Detect which cell encompasses the target text, then output its (X, Y) center coordinate. 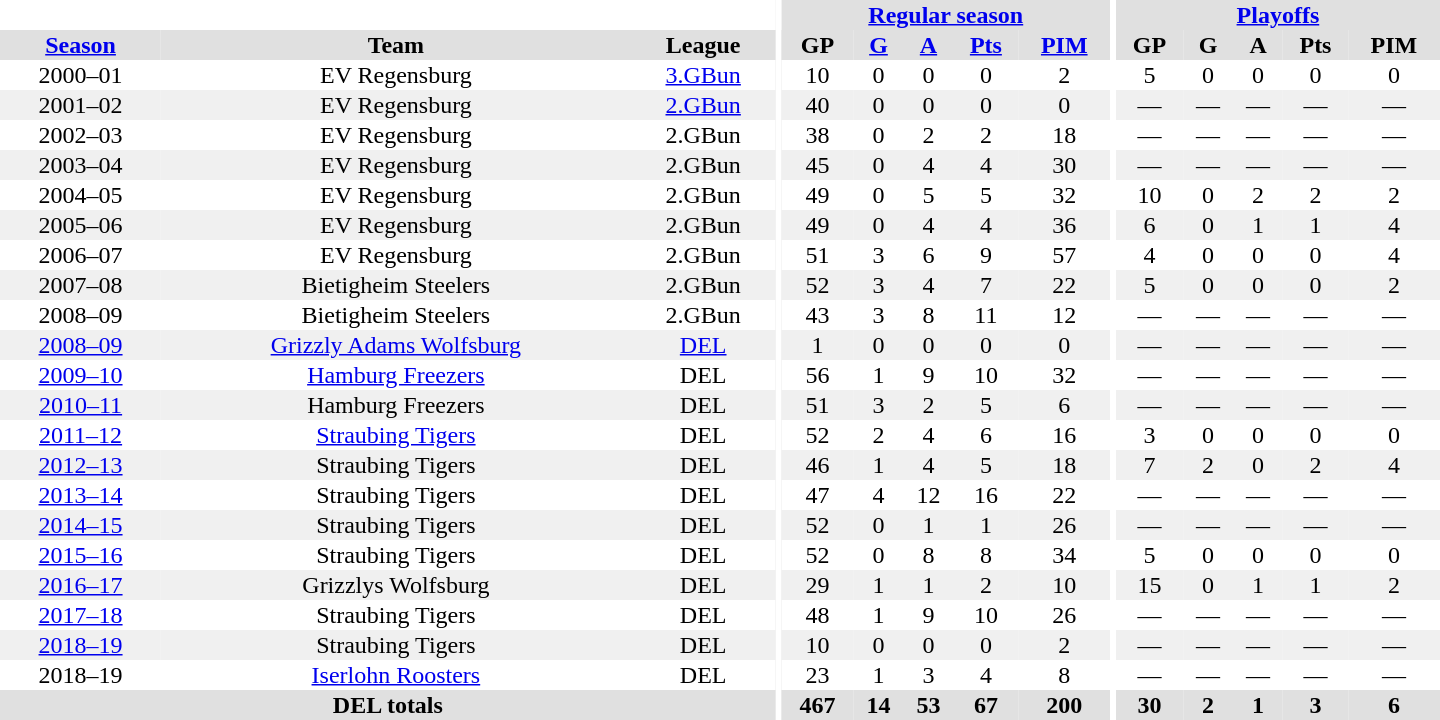
2015–16 (80, 555)
2002–03 (80, 135)
15 (1150, 585)
2012–13 (80, 465)
Playoffs (1278, 15)
29 (817, 585)
Season (80, 45)
2010–11 (80, 405)
46 (817, 465)
56 (817, 375)
200 (1064, 705)
2001–02 (80, 105)
467 (817, 705)
2017–18 (80, 615)
2004–05 (80, 195)
2003–04 (80, 165)
14 (879, 705)
2011–12 (80, 435)
2014–15 (80, 525)
Grizzly Adams Wolfsburg (396, 345)
43 (817, 315)
48 (817, 615)
40 (817, 105)
Grizzlys Wolfsburg (396, 585)
23 (817, 675)
53 (928, 705)
2013–14 (80, 495)
38 (817, 135)
47 (817, 495)
3.GBun (704, 75)
57 (1064, 255)
2000–01 (80, 75)
2006–07 (80, 255)
DEL totals (388, 705)
67 (986, 705)
League (704, 45)
36 (1064, 225)
2007–08 (80, 285)
45 (817, 165)
2009–10 (80, 375)
2005–06 (80, 225)
Iserlohn Roosters (396, 675)
2016–17 (80, 585)
34 (1064, 555)
Regular season (946, 15)
11 (986, 315)
Team (396, 45)
